Return the [x, y] coordinate for the center point of the cell that contains the specified text.  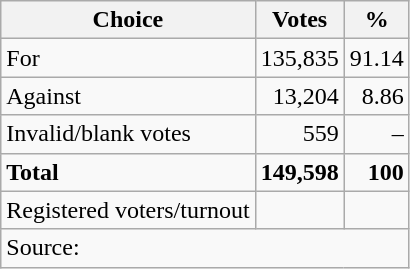
Against [128, 96]
559 [300, 134]
Total [128, 172]
For [128, 58]
– [376, 134]
Votes [300, 20]
149,598 [300, 172]
Invalid/blank votes [128, 134]
Registered voters/turnout [128, 210]
100 [376, 172]
91.14 [376, 58]
Choice [128, 20]
% [376, 20]
13,204 [300, 96]
Source: [205, 248]
135,835 [300, 58]
8.86 [376, 96]
